For the text-containing cell, return its midpoint in (X, Y) coordinate format. 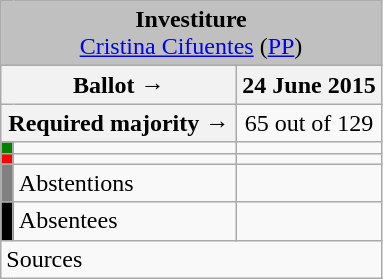
Required majority → (119, 123)
Absentees (125, 221)
65 out of 129 (309, 123)
InvestitureCristina Cifuentes (PP) (191, 34)
Abstentions (125, 183)
Ballot → (119, 85)
24 June 2015 (309, 85)
Sources (191, 259)
